Identify which cell holds the provided text, then report its (X, Y) central coordinate. 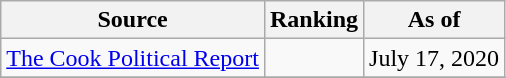
The Cook Political Report (133, 58)
Source (133, 20)
As of (434, 20)
July 17, 2020 (434, 58)
Ranking (314, 20)
